Pinpoint the cell where the given text exists, returning its [x, y] midpoint coordinate. 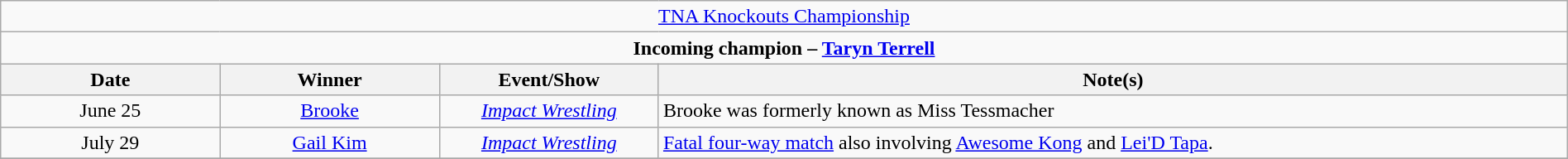
June 25 [111, 111]
TNA Knockouts Championship [784, 17]
Gail Kim [329, 142]
July 29 [111, 142]
Date [111, 79]
Incoming champion – Taryn Terrell [784, 48]
Brooke was formerly known as Miss Tessmacher [1113, 111]
Winner [329, 79]
Fatal four-way match also involving Awesome Kong and Lei'D Tapa. [1113, 142]
Event/Show [549, 79]
Brooke [329, 111]
Note(s) [1113, 79]
